Find where the given text appears and provide that cell's center as (X, Y) coordinate. 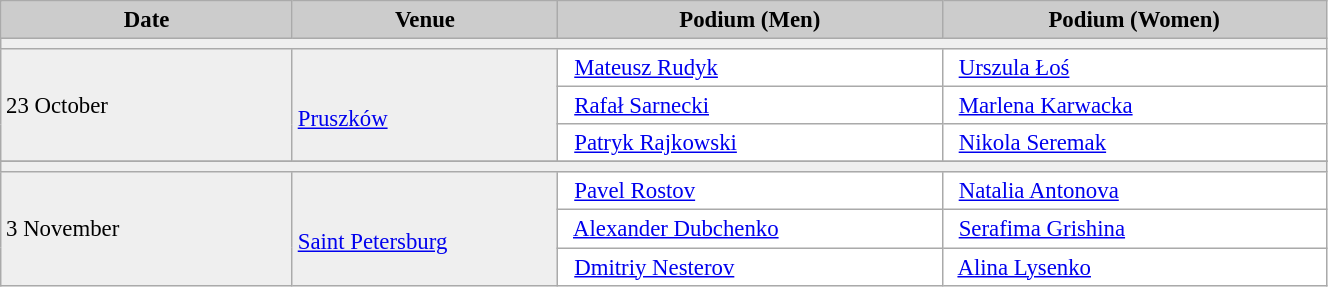
Dmitriy Nesterov (750, 267)
Marlena Karwacka (1134, 106)
Saint Petersburg (424, 228)
Podium (Men) (750, 20)
Natalia Antonova (1134, 191)
Pavel Rostov (750, 191)
Pruszków (424, 106)
Urszula Łoś (1134, 68)
Nikola Seremak (1134, 143)
Alexander Dubchenko (750, 229)
Mateusz Rudyk (750, 68)
Venue (424, 20)
Rafał Sarnecki (750, 106)
3 November (147, 228)
Serafima Grishina (1134, 229)
23 October (147, 106)
Alina Lysenko (1134, 267)
Patryk Rajkowski (750, 143)
Podium (Women) (1134, 20)
Date (147, 20)
